Return the [x, y] coordinate for the center point of the cell that contains the specified text.  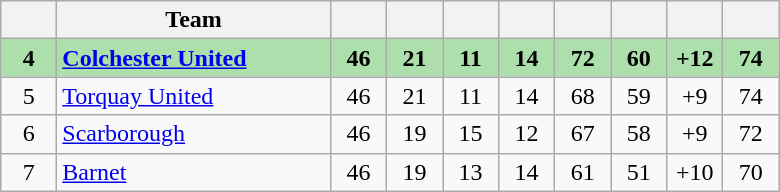
67 [583, 134]
51 [639, 172]
Torquay United [194, 96]
15 [470, 134]
Colchester United [194, 58]
4 [29, 58]
12 [527, 134]
70 [751, 172]
Barnet [194, 172]
68 [583, 96]
+12 [695, 58]
58 [639, 134]
6 [29, 134]
61 [583, 172]
Scarborough [194, 134]
59 [639, 96]
Team [194, 20]
+10 [695, 172]
13 [470, 172]
60 [639, 58]
5 [29, 96]
7 [29, 172]
